Provide the [X, Y] coordinate of the cell's center where the given text is located.  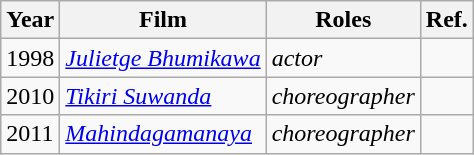
2011 [30, 134]
Julietge Bhumikawa [163, 58]
actor [343, 58]
Ref. [446, 20]
2010 [30, 96]
Year [30, 20]
Film [163, 20]
1998 [30, 58]
Roles [343, 20]
Mahindagamanaya [163, 134]
Tikiri Suwanda [163, 96]
